Locate the cell with the specified text and output its (x, y) center coordinate. 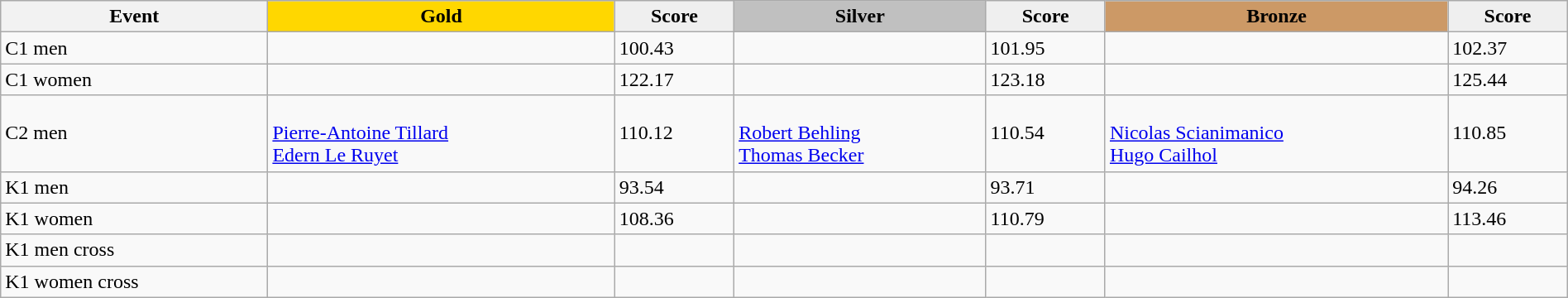
K1 women (134, 219)
102.37 (1508, 48)
K1 men cross (134, 250)
113.46 (1508, 219)
125.44 (1508, 79)
C1 men (134, 48)
100.43 (674, 48)
101.95 (1045, 48)
108.36 (674, 219)
93.71 (1045, 187)
Bronze (1276, 17)
K1 women cross (134, 281)
110.54 (1045, 133)
Pierre-Antoine TillardEdern Le Ruyet (442, 133)
Robert BehlingThomas Becker (860, 133)
110.79 (1045, 219)
110.12 (674, 133)
K1 men (134, 187)
123.18 (1045, 79)
Silver (860, 17)
93.54 (674, 187)
Nicolas ScianimanicoHugo Cailhol (1276, 133)
Gold (442, 17)
122.17 (674, 79)
C1 women (134, 79)
Event (134, 17)
C2 men (134, 133)
110.85 (1508, 133)
94.26 (1508, 187)
